From the cell containing the given text, extract its center point as (x, y) coordinate. 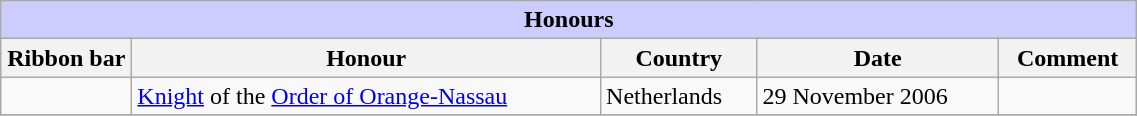
Knight of the Order of Orange-Nassau (366, 96)
Netherlands (679, 96)
Country (679, 58)
Comment (1068, 58)
Date (878, 58)
Honours (569, 20)
Ribbon bar (66, 58)
29 November 2006 (878, 96)
Honour (366, 58)
